For the text-containing cell, return its midpoint in [x, y] coordinate format. 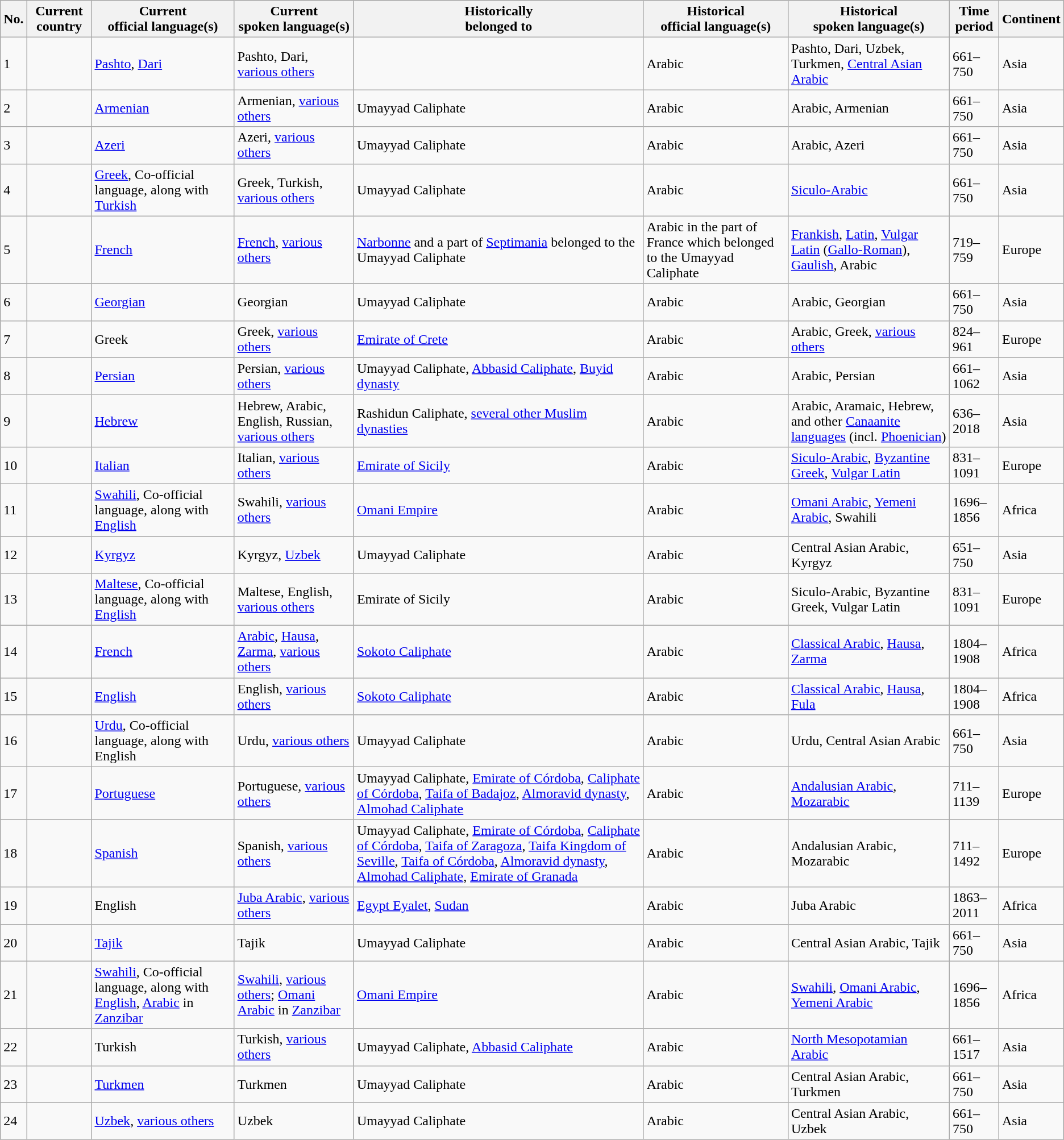
3 [14, 145]
Central Asian Arabic, Kyrgyz [868, 555]
Frankish, Latin, Vulgar Latin (Gallo-Roman), Gaulish, Arabic [868, 250]
Arabic in the part of France which belonged to the Umayyad Caliphate [716, 250]
Currentspoken language(s) [294, 19]
Historicalspoken language(s) [868, 19]
Persian, various others [294, 376]
French, various others [294, 250]
12 [14, 555]
Maltese, Co-official language, along with English [163, 600]
6 [14, 302]
Pashto, Dari [163, 64]
21 [14, 995]
Central Asian Arabic, Turkmen [868, 1084]
Armenian [163, 108]
2 [14, 108]
Uzbek [294, 1121]
Azeri [163, 145]
1863–2011 [974, 906]
Maltese, English, various others [294, 600]
Greek, Co-official language, along with Turkish [163, 190]
Portuguese [163, 793]
1 [14, 64]
Pashto, Dari, various others [294, 64]
North Mesopotamian Arabic [868, 1047]
Arabic, Hausa, Zarma, various others [294, 652]
Arabic, Azeri [868, 145]
22 [14, 1047]
Arabic, Greek, various others [868, 339]
7 [14, 339]
Azeri, various others [294, 145]
No. [14, 19]
Siculo-Arabic [868, 190]
14 [14, 652]
Emirate of Crete [498, 339]
Uzbek, various others [163, 1121]
Arabic, Georgian [868, 302]
Classical Arabic, Hausa, Fula [868, 697]
Central Asian Arabic, Uzbek [868, 1121]
Historicalofficial language(s) [716, 19]
Swahili, Omani Arabic, Yemeni Arabic [868, 995]
Greek, Turkish, various others [294, 190]
Swahili, Co-official language, along with English, Arabic in Zanzibar [163, 995]
Umayyad Caliphate, Emirate of Córdoba, Caliphate of Córdoba, Taifa of Badajoz, Almoravid dynasty, Almohad Caliphate [498, 793]
Greek [163, 339]
Kyrgyz [163, 555]
Swahili, various others [294, 510]
19 [14, 906]
Italian, various others [294, 465]
18 [14, 854]
Hebrew, Arabic, English, Russian, various others [294, 421]
9 [14, 421]
Umayyad Caliphate, Abbasid Caliphate [498, 1047]
Continent [1031, 19]
Kyrgyz, Uzbek [294, 555]
Narbonne and a part of Septimania belonged to the Umayyad Caliphate [498, 250]
24 [14, 1121]
Juba Arabic, various others [294, 906]
15 [14, 697]
Timeperiod [974, 19]
Classical Arabic, Hausa, Zarma [868, 652]
824–961 [974, 339]
Egypt Eyalet, Sudan [498, 906]
16 [14, 741]
Central Asian Arabic, Tajik [868, 942]
Italian [163, 465]
Urdu, Central Asian Arabic [868, 741]
Swahili, various others; Omani Arabic in Zanzibar [294, 995]
10 [14, 465]
Hebrew [163, 421]
17 [14, 793]
Arabic, Persian [868, 376]
Historicallybelonged to [498, 19]
711–1492 [974, 854]
719–759 [974, 250]
711–1139 [974, 793]
8 [14, 376]
Arabic, Armenian [868, 108]
Turkish, various others [294, 1047]
Turkish [163, 1047]
636–2018 [974, 421]
Urdu, Co-official language, along with English [163, 741]
Spanish [163, 854]
661–1517 [974, 1047]
Arabic, Aramaic, Hebrew, and other Canaanite languages (incl. Phoenician) [868, 421]
13 [14, 600]
Omani Arabic, Yemeni Arabic, Swahili [868, 510]
661–1062 [974, 376]
Greek, various others [294, 339]
Currentofficial language(s) [163, 19]
Pashto, Dari, Uzbek, Turkmen, Central Asian Arabic [868, 64]
20 [14, 942]
Umayyad Caliphate, Abbasid Caliphate, Buyid dynasty [498, 376]
5 [14, 250]
Armenian, various others [294, 108]
Urdu, various others [294, 741]
Rashidun Caliphate, several other Muslim dynasties [498, 421]
English, various others [294, 697]
11 [14, 510]
Persian [163, 376]
Current country [59, 19]
651–750 [974, 555]
4 [14, 190]
Swahili, Co-official language, along with English [163, 510]
23 [14, 1084]
Portuguese, various others [294, 793]
Spanish, various others [294, 854]
Juba Arabic [868, 906]
